From the cell containing the given text, extract its center point as (x, y) coordinate. 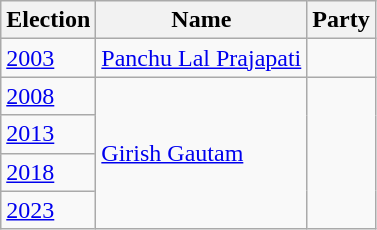
2013 (48, 134)
Panchu Lal Prajapati (202, 58)
2008 (48, 96)
2018 (48, 172)
2023 (48, 210)
Party (341, 20)
2003 (48, 58)
Name (202, 20)
Election (48, 20)
Girish Gautam (202, 153)
